Output the [X, Y] coordinate of the center of the cell containing the given text.  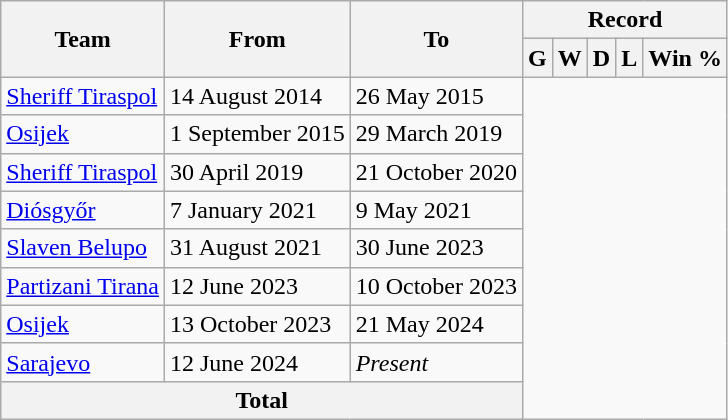
10 October 2023 [436, 286]
12 June 2024 [257, 362]
G [538, 58]
29 March 2019 [436, 134]
30 April 2019 [257, 172]
21 May 2024 [436, 324]
12 June 2023 [257, 286]
7 January 2021 [257, 210]
Win % [686, 58]
Present [436, 362]
Record [626, 20]
31 August 2021 [257, 248]
Team [83, 39]
Sarajevo [83, 362]
9 May 2021 [436, 210]
D [601, 58]
14 August 2014 [257, 96]
W [570, 58]
13 October 2023 [257, 324]
To [436, 39]
26 May 2015 [436, 96]
Slaven Belupo [83, 248]
Partizani Tirana [83, 286]
30 June 2023 [436, 248]
L [630, 58]
1 September 2015 [257, 134]
From [257, 39]
Total [262, 400]
Diósgyőr [83, 210]
21 October 2020 [436, 172]
